Identify which cell holds the provided text, then report its [x, y] central coordinate. 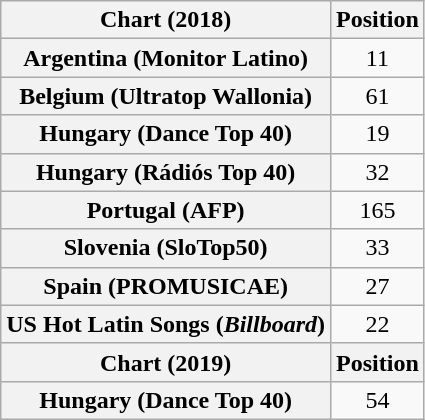
US Hot Latin Songs (Billboard) [166, 324]
11 [378, 58]
Hungary (Rádiós Top 40) [166, 172]
32 [378, 172]
Chart (2019) [166, 362]
19 [378, 134]
54 [378, 400]
Portugal (AFP) [166, 210]
165 [378, 210]
Slovenia (SloTop50) [166, 248]
Spain (PROMUSICAE) [166, 286]
27 [378, 286]
Belgium (Ultratop Wallonia) [166, 96]
22 [378, 324]
Argentina (Monitor Latino) [166, 58]
61 [378, 96]
Chart (2018) [166, 20]
33 [378, 248]
